Capture the cell that displays the provided text and extract its [x, y] central coordinate. 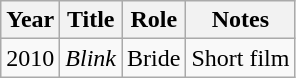
Title [91, 20]
Blink [91, 58]
Bride [154, 58]
2010 [30, 58]
Short film [240, 58]
Role [154, 20]
Year [30, 20]
Notes [240, 20]
